For the text-containing cell, return its midpoint in (X, Y) coordinate format. 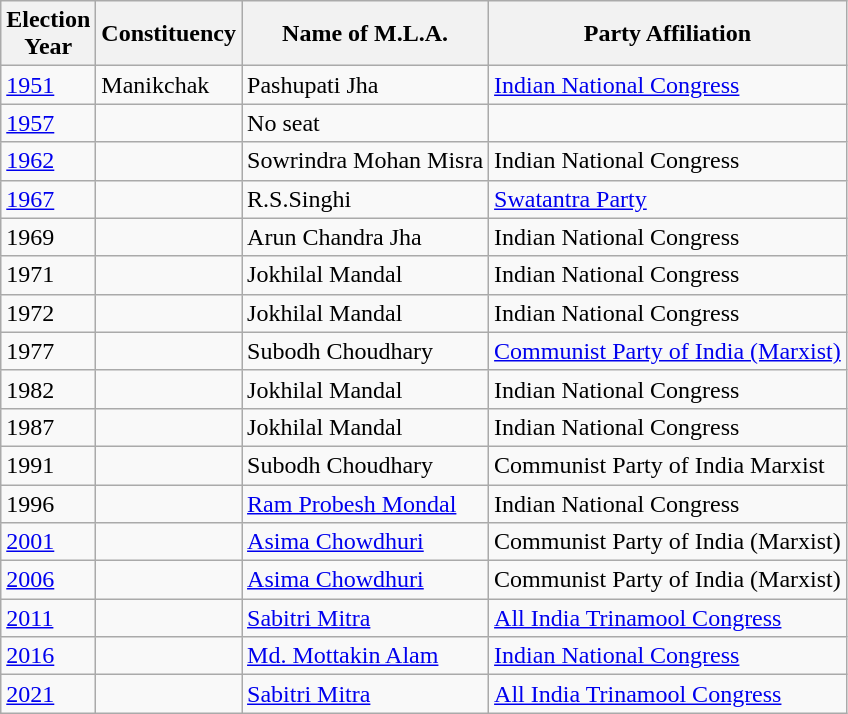
No seat (366, 123)
Pashupati Jha (366, 85)
1967 (48, 199)
2006 (48, 580)
2016 (48, 656)
Manikchak (169, 85)
1957 (48, 123)
1987 (48, 427)
2001 (48, 542)
Md. Mottakin Alam (366, 656)
1969 (48, 237)
2021 (48, 694)
Name of M.L.A. (366, 34)
1996 (48, 503)
1971 (48, 275)
1977 (48, 351)
1951 (48, 85)
1982 (48, 389)
Constituency (169, 34)
R.S.Singhi (366, 199)
Arun Chandra Jha (366, 237)
1962 (48, 161)
1972 (48, 313)
Sowrindra Mohan Misra (366, 161)
Party Affiliation (668, 34)
Swatantra Party (668, 199)
Ram Probesh Mondal (366, 503)
Communist Party of India Marxist (668, 465)
Election Year (48, 34)
2011 (48, 618)
1991 (48, 465)
